Capture the cell that displays the provided text and extract its [X, Y] central coordinate. 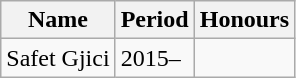
2015– [154, 58]
Safet Gjici [58, 58]
Name [58, 20]
Honours [244, 20]
Period [154, 20]
